Identify which cell holds the provided text, then report its (x, y) central coordinate. 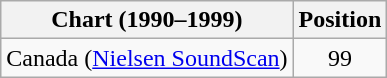
Chart (1990–1999) (147, 20)
99 (340, 58)
Canada (Nielsen SoundScan) (147, 58)
Position (340, 20)
